Identify which cell holds the provided text, then report its [X, Y] central coordinate. 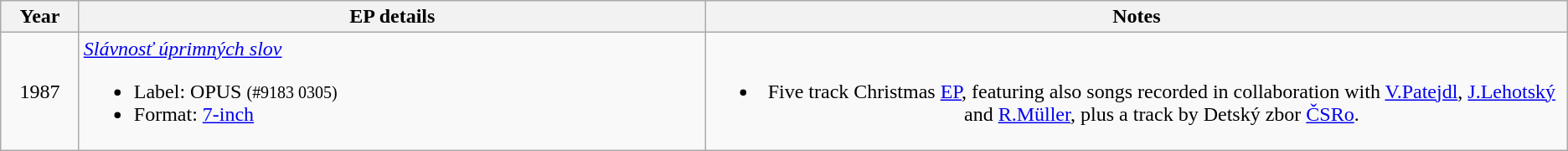
Five track Christmas EP, featuring also songs recorded in collaboration with V.Patejdl, J.Lehotský and R.Müller, plus a track by Detský zbor ČSRo. [1136, 91]
Notes [1136, 17]
EP details [392, 17]
Year [40, 17]
Slávnosť úprimných slovLabel: OPUS (#9183 0305)Format: 7-inch [392, 91]
1987 [40, 91]
